Return (x, y) of the center of cell containing provided text 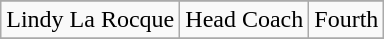
Lindy La Rocque (90, 20)
Head Coach (244, 20)
Fourth (346, 20)
